Determine the [X, Y] coordinate at the center of the cell enclosing the given text.  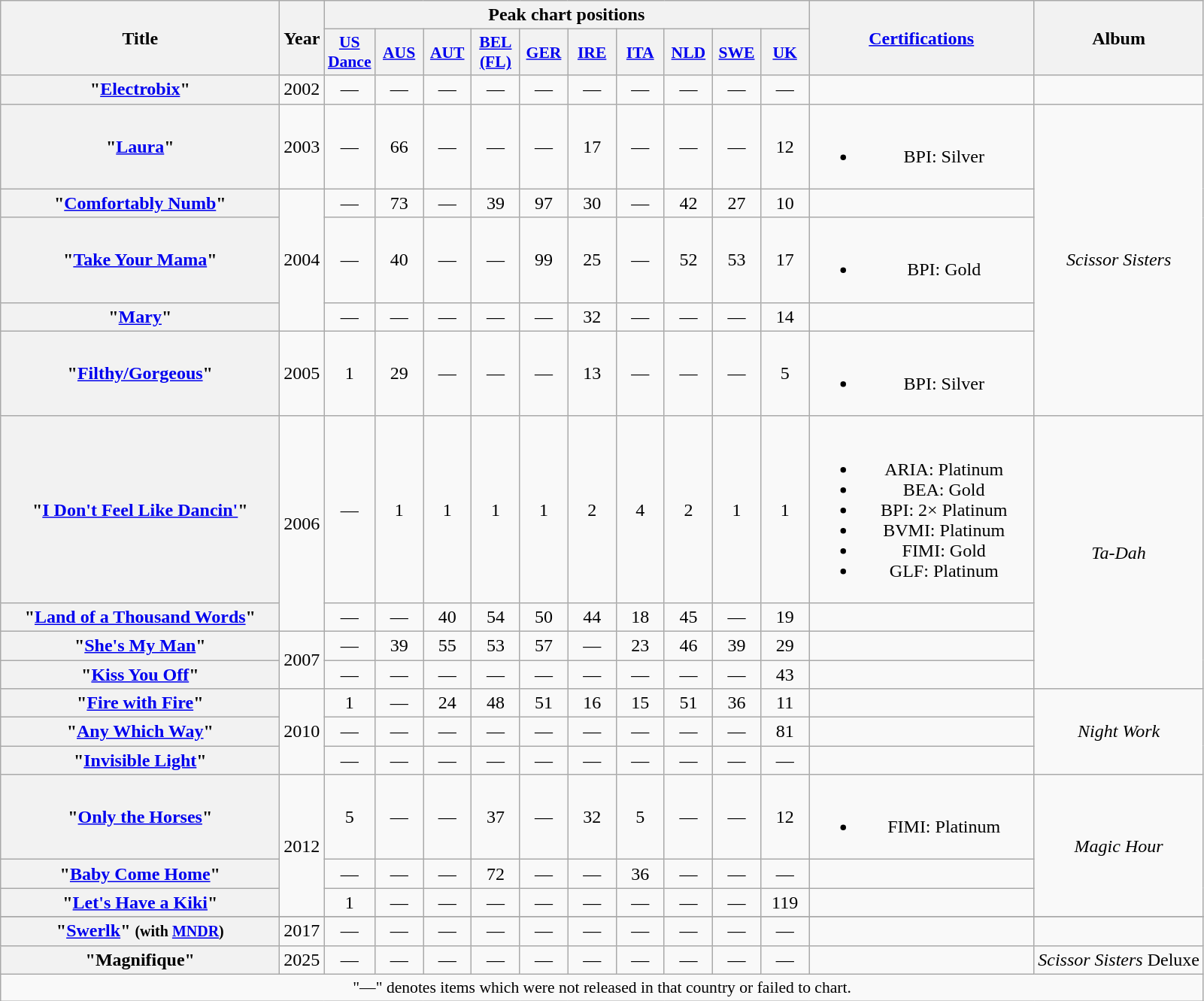
"Comfortably Numb" [140, 203]
Certifications [922, 38]
2007 [302, 660]
50 [544, 617]
IRE [592, 53]
"She's My Man" [140, 645]
"Electrobix" [140, 89]
2006 [302, 523]
"Any Which Way" [140, 732]
FIMI: Platinum [922, 817]
30 [592, 203]
Peak chart positions [567, 15]
AUS [399, 53]
Night Work [1119, 732]
14 [785, 317]
Magic Hour [1119, 845]
97 [544, 203]
11 [785, 703]
119 [785, 902]
73 [399, 203]
48 [496, 703]
NLD [688, 53]
2012 [302, 845]
"Let's Have a Kiki" [140, 902]
"Kiss You Off" [140, 675]
Album [1119, 38]
"Invisible Light" [140, 760]
19 [785, 617]
55 [447, 645]
2025 [302, 960]
42 [688, 203]
44 [592, 617]
Year [302, 38]
USDance [350, 53]
2017 [302, 931]
BEL(FL) [496, 53]
57 [544, 645]
18 [640, 617]
15 [640, 703]
23 [640, 645]
"Only the Horses" [140, 817]
45 [688, 617]
"Fire with Fire" [140, 703]
24 [447, 703]
Scissor Sisters [1119, 260]
"—" denotes items which were not released in that country or failed to chart. [602, 987]
66 [399, 146]
"I Don't Feel Like Dancin'" [140, 509]
2003 [302, 146]
Title [140, 38]
52 [688, 260]
BPI: Gold [922, 260]
"Baby Come Home" [140, 874]
72 [496, 874]
99 [544, 260]
54 [496, 617]
GER [544, 53]
"Swerlk" (with MNDR) [140, 931]
Scissor Sisters Deluxe [1119, 960]
ARIA: PlatinumBEA: GoldBPI: 2× PlatinumBVMI: PlatinumFIMI: GoldGLF: Platinum [922, 509]
SWE [736, 53]
81 [785, 732]
4 [640, 509]
ITA [640, 53]
2010 [302, 732]
27 [736, 203]
UK [785, 53]
2002 [302, 89]
2005 [302, 373]
"Take Your Mama" [140, 260]
"Land of a Thousand Words" [140, 617]
"Magnifique" [140, 960]
"Laura" [140, 146]
Ta-Dah [1119, 552]
AUT [447, 53]
2004 [302, 260]
25 [592, 260]
16 [592, 703]
10 [785, 203]
"Filthy/Gorgeous" [140, 373]
37 [496, 817]
43 [785, 675]
"Mary" [140, 317]
13 [592, 373]
46 [688, 645]
